Capture the cell that displays the provided text and extract its (x, y) central coordinate. 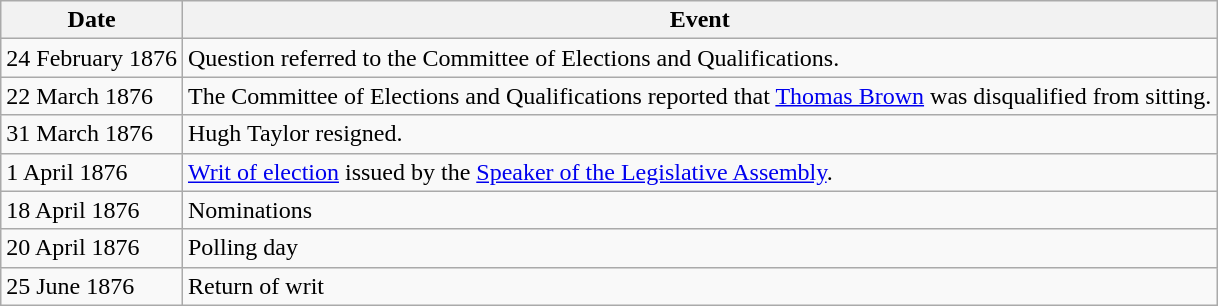
20 April 1876 (92, 248)
Date (92, 20)
18 April 1876 (92, 210)
25 June 1876 (92, 286)
Writ of election issued by the Speaker of the Legislative Assembly. (699, 172)
22 March 1876 (92, 96)
Polling day (699, 248)
Question referred to the Committee of Elections and Qualifications. (699, 58)
Hugh Taylor resigned. (699, 134)
1 April 1876 (92, 172)
The Committee of Elections and Qualifications reported that Thomas Brown was disqualified from sitting. (699, 96)
31 March 1876 (92, 134)
24 February 1876 (92, 58)
Event (699, 20)
Return of writ (699, 286)
Nominations (699, 210)
